Pinpoint the cell where the given text exists, returning its [x, y] midpoint coordinate. 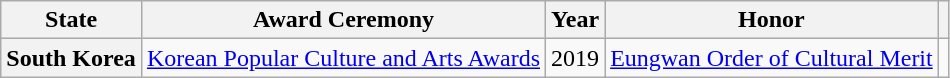
2019 [576, 58]
Honor [772, 20]
Korean Popular Culture and Arts Awards [343, 58]
State [72, 20]
Award Ceremony [343, 20]
Eungwan Order of Cultural Merit [772, 58]
South Korea [72, 58]
Year [576, 20]
